Detect which cell encompasses the target text, then output its (x, y) center coordinate. 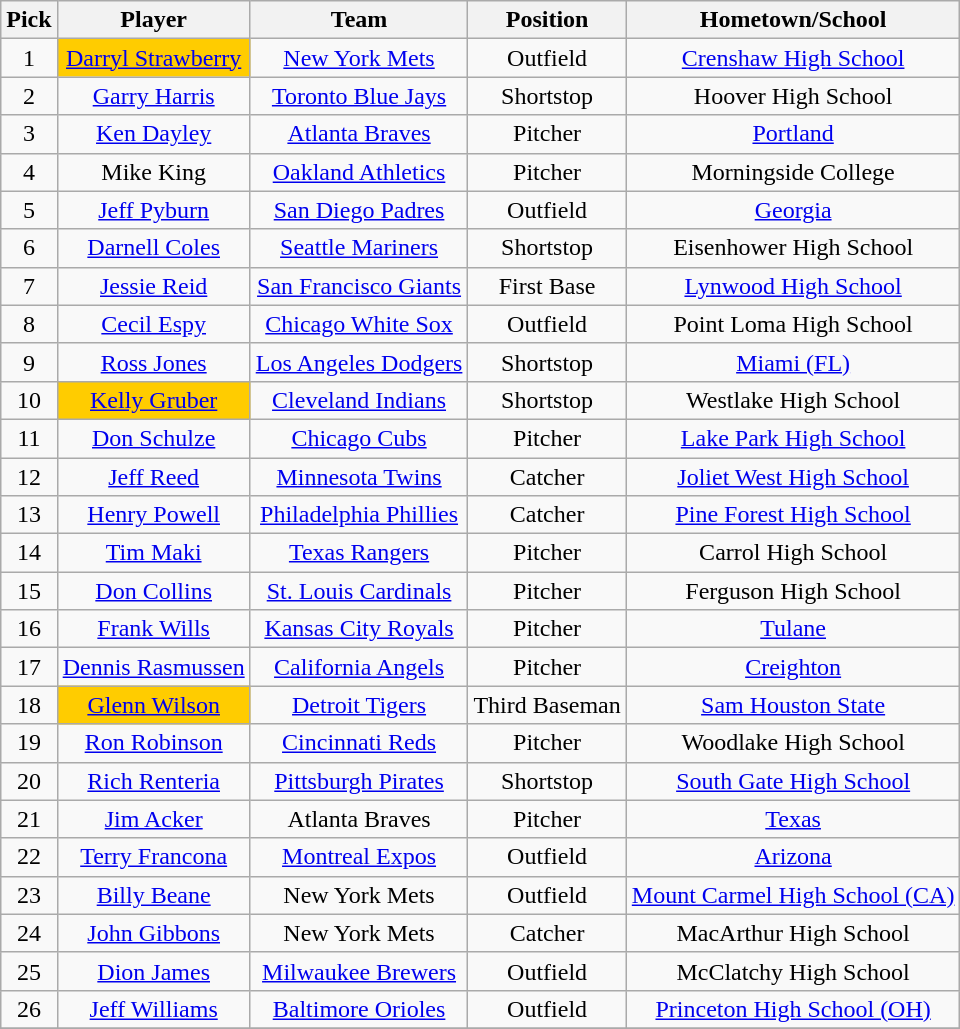
3 (29, 134)
Cecil Espy (154, 324)
Ross Jones (154, 362)
Cincinnati Reds (359, 743)
Seattle Mariners (359, 248)
Carrol High School (793, 553)
Lynwood High School (793, 286)
Miami (FL) (793, 362)
Point Loma High School (793, 324)
Woodlake High School (793, 743)
Milwaukee Brewers (359, 971)
Team (359, 20)
Ron Robinson (154, 743)
8 (29, 324)
Don Schulze (154, 438)
Arizona (793, 857)
Ferguson High School (793, 591)
Dennis Rasmussen (154, 667)
Don Collins (154, 591)
13 (29, 515)
First Base (547, 286)
17 (29, 667)
26 (29, 1009)
2 (29, 96)
Henry Powell (154, 515)
Chicago White Sox (359, 324)
Kelly Gruber (154, 400)
Lake Park High School (793, 438)
Jeff Williams (154, 1009)
Texas Rangers (359, 553)
California Angels (359, 667)
11 (29, 438)
Jeff Reed (154, 477)
Eisenhower High School (793, 248)
McClatchy High School (793, 971)
Texas (793, 819)
Los Angeles Dodgers (359, 362)
San Francisco Giants (359, 286)
22 (29, 857)
Frank Wills (154, 629)
6 (29, 248)
9 (29, 362)
Mount Carmel High School (CA) (793, 895)
MacArthur High School (793, 933)
Kansas City Royals (359, 629)
Sam Houston State (793, 705)
Chicago Cubs (359, 438)
Terry Francona (154, 857)
Minnesota Twins (359, 477)
Billy Beane (154, 895)
Portland (793, 134)
16 (29, 629)
Morningside College (793, 172)
4 (29, 172)
10 (29, 400)
South Gate High School (793, 781)
25 (29, 971)
Creighton (793, 667)
Glenn Wilson (154, 705)
St. Louis Cardinals (359, 591)
24 (29, 933)
Dion James (154, 971)
Pick (29, 20)
23 (29, 895)
1 (29, 58)
Garry Harris (154, 96)
14 (29, 553)
Player (154, 20)
20 (29, 781)
Toronto Blue Jays (359, 96)
21 (29, 819)
Darnell Coles (154, 248)
Hometown/School (793, 20)
Darryl Strawberry (154, 58)
Georgia (793, 210)
Position (547, 20)
Tim Maki (154, 553)
12 (29, 477)
Pine Forest High School (793, 515)
Westlake High School (793, 400)
Pittsburgh Pirates (359, 781)
Oakland Athletics (359, 172)
Mike King (154, 172)
Joliet West High School (793, 477)
Jessie Reid (154, 286)
5 (29, 210)
Jim Acker (154, 819)
7 (29, 286)
Baltimore Orioles (359, 1009)
Ken Dayley (154, 134)
Cleveland Indians (359, 400)
Princeton High School (OH) (793, 1009)
Detroit Tigers (359, 705)
Montreal Expos (359, 857)
Tulane (793, 629)
Hoover High School (793, 96)
San Diego Padres (359, 210)
15 (29, 591)
Rich Renteria (154, 781)
19 (29, 743)
Crenshaw High School (793, 58)
John Gibbons (154, 933)
Third Baseman (547, 705)
Jeff Pyburn (154, 210)
18 (29, 705)
Philadelphia Phillies (359, 515)
